Return (X, Y) of the center of cell containing provided text 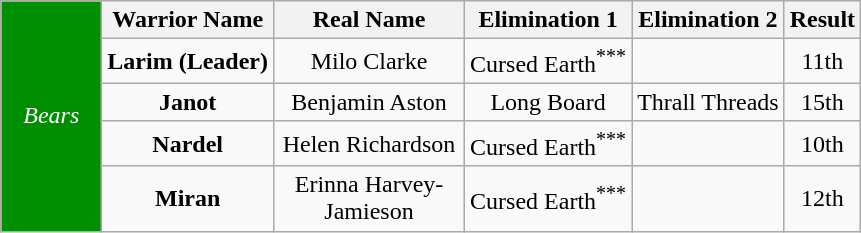
10th (822, 144)
11th (822, 62)
Janot (188, 102)
15th (822, 102)
Real Name (368, 20)
Bears (52, 116)
Long Board (548, 102)
12th (822, 198)
Helen Richardson (368, 144)
Warrior Name (188, 20)
Erinna Harvey-Jamieson (368, 198)
Thrall Threads (708, 102)
Nardel (188, 144)
Elimination 2 (708, 20)
Larim (Leader) (188, 62)
Miran (188, 198)
Benjamin Aston (368, 102)
Milo Clarke (368, 62)
Result (822, 20)
Elimination 1 (548, 20)
